For the text-containing cell, return its midpoint in [x, y] coordinate format. 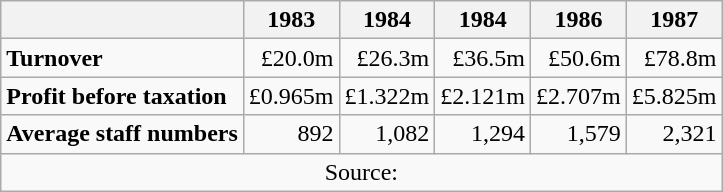
1,082 [387, 134]
£1.322m [387, 96]
£2.121m [483, 96]
Source: [362, 172]
Turnover [122, 58]
1,294 [483, 134]
1987 [674, 20]
2,321 [674, 134]
892 [291, 134]
£78.8m [674, 58]
£36.5m [483, 58]
£26.3m [387, 58]
£20.0m [291, 58]
£5.825m [674, 96]
Profit before taxation [122, 96]
£50.6m [579, 58]
1986 [579, 20]
1,579 [579, 134]
£2.707m [579, 96]
1983 [291, 20]
Average staff numbers [122, 134]
£0.965m [291, 96]
